Output the [X, Y] coordinate of the center of the cell containing the given text.  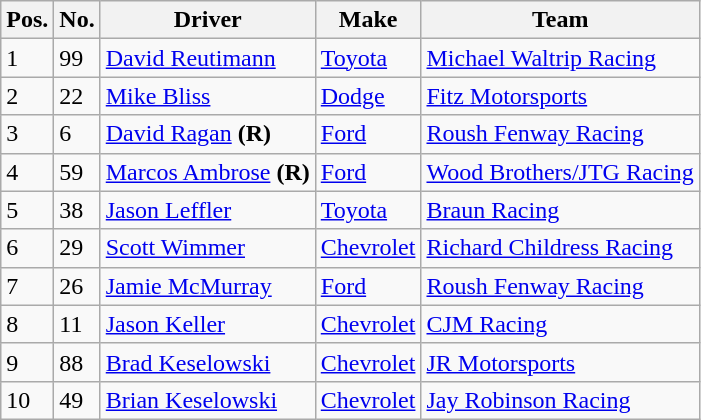
Jay Robinson Racing [560, 400]
8 [28, 324]
10 [28, 400]
Braun Racing [560, 210]
No. [77, 20]
38 [77, 210]
David Ragan (R) [208, 134]
Dodge [368, 96]
Pos. [28, 20]
99 [77, 58]
Scott Wimmer [208, 248]
CJM Racing [560, 324]
Wood Brothers/JTG Racing [560, 172]
7 [28, 286]
29 [77, 248]
2 [28, 96]
Mike Bliss [208, 96]
22 [77, 96]
59 [77, 172]
David Reutimann [208, 58]
Brian Keselowski [208, 400]
3 [28, 134]
Jason Keller [208, 324]
Fitz Motorsports [560, 96]
49 [77, 400]
1 [28, 58]
Richard Childress Racing [560, 248]
Jason Leffler [208, 210]
Brad Keselowski [208, 362]
Marcos Ambrose (R) [208, 172]
Jamie McMurray [208, 286]
4 [28, 172]
9 [28, 362]
5 [28, 210]
26 [77, 286]
Michael Waltrip Racing [560, 58]
JR Motorsports [560, 362]
88 [77, 362]
Team [560, 20]
Driver [208, 20]
11 [77, 324]
Make [368, 20]
